Identify which cell holds the provided text, then report its [x, y] central coordinate. 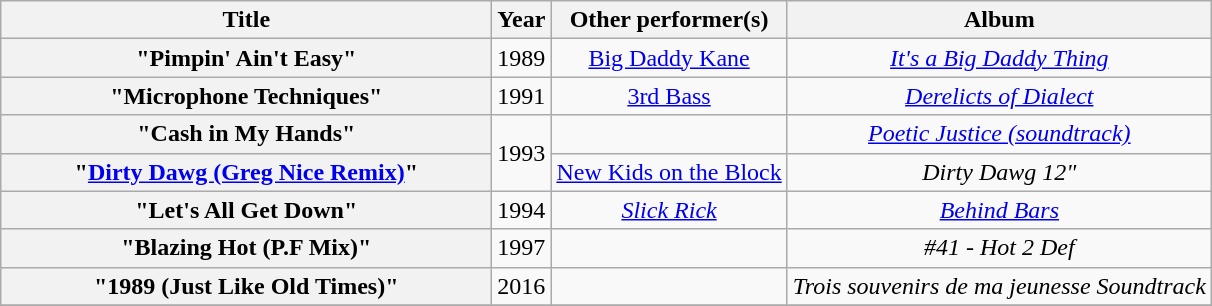
Slick Rick [669, 210]
1991 [522, 96]
1994 [522, 210]
Year [522, 20]
Derelicts of Dialect [999, 96]
Poetic Justice (soundtrack) [999, 134]
"Blazing Hot (P.F Mix)" [246, 248]
Dirty Dawg 12" [999, 172]
Behind Bars [999, 210]
Title [246, 20]
"Cash in My Hands" [246, 134]
"Microphone Techniques" [246, 96]
Big Daddy Kane [669, 58]
3rd Bass [669, 96]
1993 [522, 153]
It's a Big Daddy Thing [999, 58]
#41 - Hot 2 Def [999, 248]
"1989 (Just Like Old Times)" [246, 286]
"Let's All Get Down" [246, 210]
"Pimpin' Ain't Easy" [246, 58]
1989 [522, 58]
1997 [522, 248]
Other performer(s) [669, 20]
Trois souvenirs de ma jeunesse Soundtrack [999, 286]
New Kids on the Block [669, 172]
"Dirty Dawg (Greg Nice Remix)" [246, 172]
Album [999, 20]
2016 [522, 286]
